Extract the (X, Y) coordinate from the center of the cell holding the provided text.  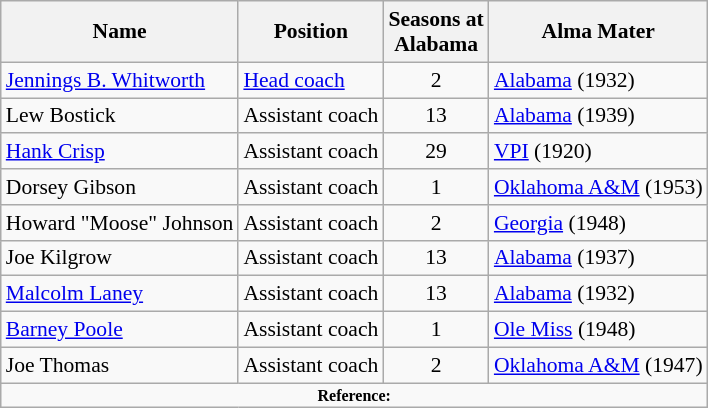
Oklahoma A&M (1953) (598, 187)
Head coach (310, 80)
Alma Mater (598, 32)
Ole Miss (1948) (598, 330)
Georgia (1948) (598, 223)
Reference: (354, 395)
Name (120, 32)
Position (310, 32)
Dorsey Gibson (120, 187)
Barney Poole (120, 330)
Hank Crisp (120, 152)
Joe Thomas (120, 365)
Jennings B. Whitworth (120, 80)
29 (436, 152)
Howard "Moose" Johnson (120, 223)
Seasons atAlabama (436, 32)
Lew Bostick (120, 116)
Alabama (1937) (598, 258)
Oklahoma A&M (1947) (598, 365)
Joe Kilgrow (120, 258)
Alabama (1939) (598, 116)
VPI (1920) (598, 152)
Malcolm Laney (120, 294)
